Determine the [x, y] coordinate at the center of the cell enclosing the given text.  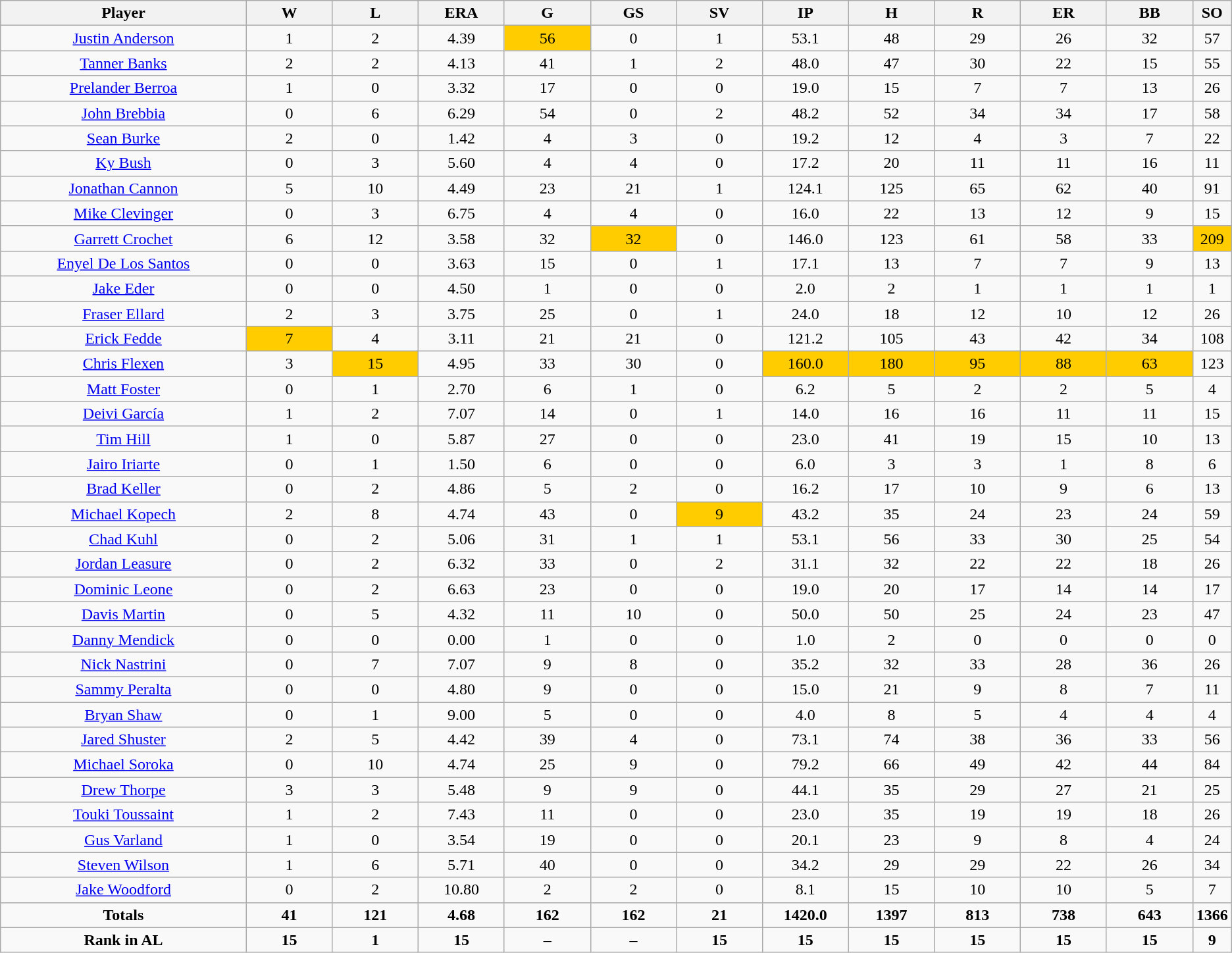
5.87 [462, 439]
74 [891, 740]
209 [1212, 238]
Gus Varland [124, 840]
63 [1149, 364]
L [375, 13]
Player [124, 13]
Nick Nastrini [124, 664]
738 [1064, 915]
48.2 [806, 113]
IP [806, 13]
5.60 [462, 163]
65 [978, 188]
91 [1212, 188]
Jairo Iriarte [124, 464]
10.80 [462, 890]
31.1 [806, 564]
48.0 [806, 63]
4.95 [462, 364]
160.0 [806, 364]
5.71 [462, 865]
31 [548, 539]
121.2 [806, 339]
Jared Shuster [124, 740]
5.06 [462, 539]
R [978, 13]
44.1 [806, 790]
W [290, 13]
Brad Keller [124, 489]
3.11 [462, 339]
Totals [124, 915]
61 [978, 238]
39 [548, 740]
59 [1212, 514]
50 [891, 614]
Bryan Shaw [124, 714]
95 [978, 364]
16.2 [806, 489]
35.2 [806, 664]
48 [891, 38]
Drew Thorpe [124, 790]
Chad Kuhl [124, 539]
50.0 [806, 614]
4.86 [462, 489]
Sammy Peralta [124, 689]
88 [1064, 364]
3.58 [462, 238]
Matt Foster [124, 389]
15.0 [806, 689]
Davis Martin [124, 614]
6.2 [806, 389]
John Brebbia [124, 113]
4.39 [462, 38]
1.0 [806, 639]
0.00 [462, 639]
57 [1212, 38]
SO [1212, 13]
Enyel De Los Santos [124, 263]
3.63 [462, 263]
6.29 [462, 113]
5.48 [462, 790]
Jake Eder [124, 288]
3.32 [462, 88]
4.42 [462, 740]
9.00 [462, 714]
3.75 [462, 314]
1420.0 [806, 915]
Garrett Crochet [124, 238]
813 [978, 915]
84 [1212, 765]
Rank in AL [124, 940]
ER [1064, 13]
125 [891, 188]
Jonathan Cannon [124, 188]
Michael Soroka [124, 765]
73.1 [806, 740]
4.50 [462, 288]
Prelander Berroa [124, 88]
Dominic Leone [124, 589]
14.0 [806, 414]
4.32 [462, 614]
7.43 [462, 815]
121 [375, 915]
Tim Hill [124, 439]
43.2 [806, 514]
108 [1212, 339]
6.32 [462, 564]
24.0 [806, 314]
4.68 [462, 915]
Mike Clevinger [124, 213]
62 [1064, 188]
55 [1212, 63]
1397 [891, 915]
34.2 [806, 865]
16.0 [806, 213]
19.2 [806, 138]
4.49 [462, 188]
Tanner Banks [124, 63]
4.80 [462, 689]
G [548, 13]
8.1 [806, 890]
Deivi García [124, 414]
2.70 [462, 389]
1366 [1212, 915]
Justin Anderson [124, 38]
52 [891, 113]
Erick Fedde [124, 339]
17.2 [806, 163]
66 [891, 765]
180 [891, 364]
SV [720, 13]
Steven Wilson [124, 865]
20.1 [806, 840]
2.0 [806, 288]
79.2 [806, 765]
28 [1064, 664]
105 [891, 339]
H [891, 13]
Chris Flexen [124, 364]
Jake Woodford [124, 890]
Touki Toussaint [124, 815]
Danny Mendick [124, 639]
146.0 [806, 238]
3.54 [462, 840]
6.63 [462, 589]
44 [1149, 765]
GS [633, 13]
Michael Kopech [124, 514]
4.13 [462, 63]
1.42 [462, 138]
Jordan Leasure [124, 564]
Ky Bush [124, 163]
17.1 [806, 263]
Fraser Ellard [124, 314]
49 [978, 765]
124.1 [806, 188]
1.50 [462, 464]
6.0 [806, 464]
38 [978, 740]
BB [1149, 13]
ERA [462, 13]
4.0 [806, 714]
Sean Burke [124, 138]
6.75 [462, 213]
643 [1149, 915]
